Provide the [x, y] coordinate of the cell's center where the given text is located.  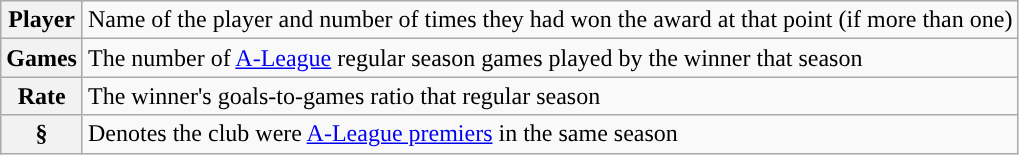
Rate [42, 96]
The winner's goals-to-games ratio that regular season [550, 96]
Player [42, 20]
Name of the player and number of times they had won the award at that point (if more than one) [550, 20]
§ [42, 134]
The number of A-League regular season games played by the winner that season [550, 58]
Denotes the club were A-League premiers in the same season [550, 134]
Games [42, 58]
